Output the [X, Y] coordinate of the center of the cell containing the given text.  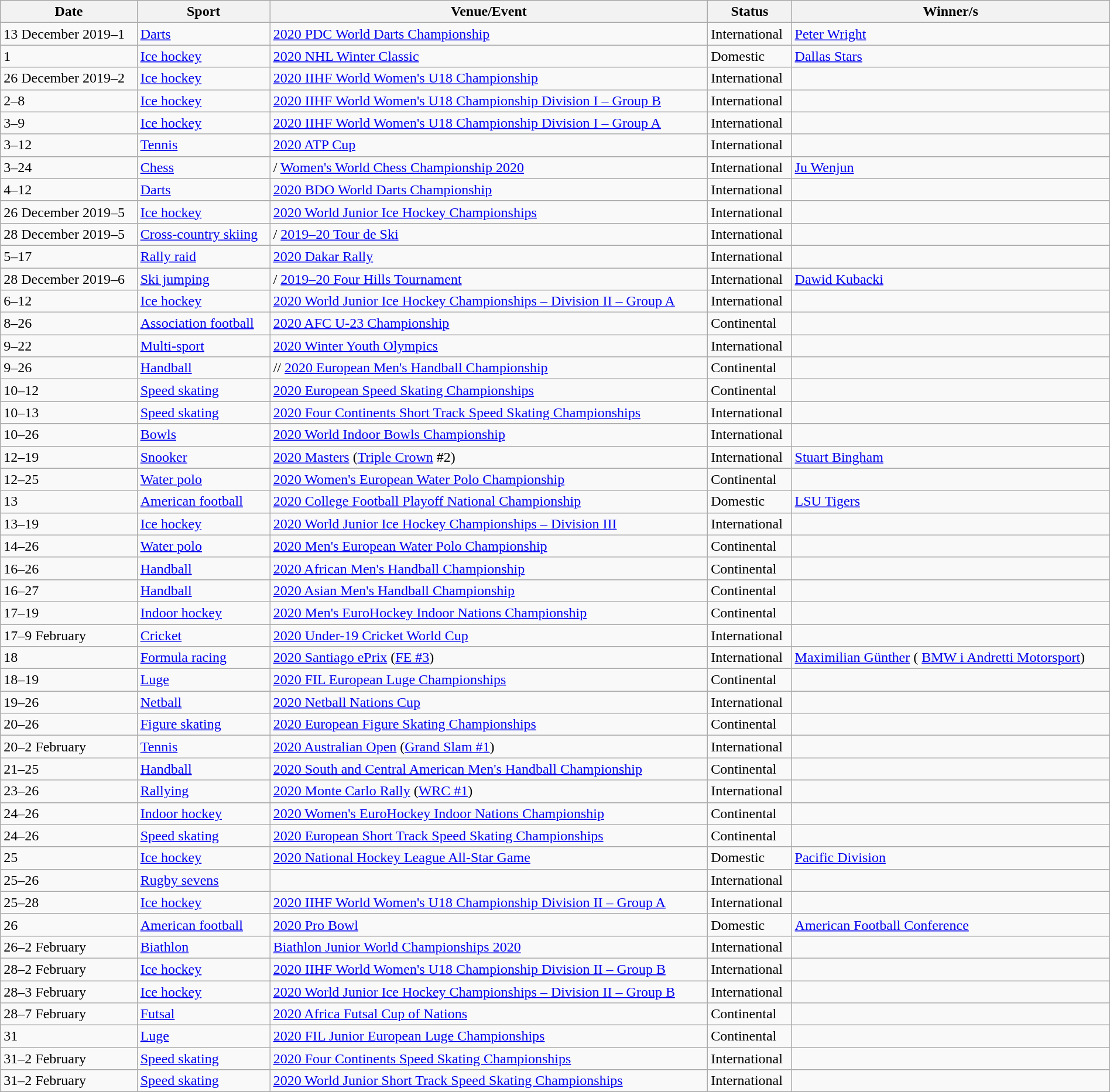
2020 European Figure Skating Championships [489, 724]
2020 IIHF World Women's U18 Championship [489, 78]
Rugby sevens [204, 880]
28–2 February [69, 969]
2020 IIHF World Women's U18 Championship Division I – Group B [489, 101]
Dallas Stars [951, 56]
2020 Australian Open (Grand Slam #1) [489, 747]
13 [69, 502]
LSU Tigers [951, 502]
17–9 February [69, 635]
Netball [204, 702]
2020 ATP Cup [489, 145]
2020 Netball Nations Cup [489, 702]
2020 Women's European Water Polo Championship [489, 479]
American Football Conference [951, 925]
17–19 [69, 613]
Figure skating [204, 724]
2020 IIHF World Women's U18 Championship Division I – Group A [489, 123]
Maximilian Günther ( BMW i Andretti Motorsport) [951, 658]
2020 Four Continents Short Track Speed Skating Championships [489, 413]
Rally raid [204, 256]
31 [69, 1036]
18–19 [69, 680]
Association football [204, 324]
2020 Masters (Triple Crown #2) [489, 457]
/ Women's World Chess Championship 2020 [489, 167]
14–26 [69, 546]
12–25 [69, 479]
2020 National Hockey League All-Star Game [489, 858]
28 December 2019–5 [69, 234]
Ju Wenjun [951, 167]
2020 Santiago ePrix (FE #3) [489, 658]
Dawid Kubacki [951, 279]
26 December 2019–2 [69, 78]
16–27 [69, 590]
2020 World Indoor Bowls Championship [489, 435]
Multi-sport [204, 346]
Rallying [204, 791]
3–9 [69, 123]
2020 World Junior Ice Hockey Championships – Division II – Group B [489, 992]
Venue/Event [489, 12]
Biathlon Junior World Championships 2020 [489, 947]
Ski jumping [204, 279]
13–19 [69, 524]
13 December 2019–1 [69, 34]
18 [69, 658]
10–13 [69, 413]
28 December 2019–6 [69, 279]
Winner/s [951, 12]
Chess [204, 167]
16–26 [69, 568]
Futsal [204, 1014]
26 [69, 925]
Snooker [204, 457]
2020 FIL European Luge Championships [489, 680]
Cricket [204, 635]
25 [69, 858]
2020 Monte Carlo Rally (WRC #1) [489, 791]
/ 2019–20 Tour de Ski [489, 234]
2020 Under-19 Cricket World Cup [489, 635]
2020 Four Continents Speed Skating Championships [489, 1059]
Sport [204, 12]
5–17 [69, 256]
26–2 February [69, 947]
9–26 [69, 368]
3–24 [69, 167]
// 2020 European Men's Handball Championship [489, 368]
23–26 [69, 791]
2020 BDO World Darts Championship [489, 190]
10–26 [69, 435]
Date [69, 12]
2020 Dakar Rally [489, 256]
2020 African Men's Handball Championship [489, 568]
2020 IIHF World Women's U18 Championship Division II – Group B [489, 969]
/ 2019–20 Four Hills Tournament [489, 279]
12–19 [69, 457]
28–7 February [69, 1014]
2020 College Football Playoff National Championship [489, 502]
21–25 [69, 769]
28–3 February [69, 992]
2020 Africa Futsal Cup of Nations [489, 1014]
2020 World Junior Ice Hockey Championships – Division III [489, 524]
6–12 [69, 301]
2020 Men's European Water Polo Championship [489, 546]
2020 AFC U-23 Championship [489, 324]
9–22 [69, 346]
4–12 [69, 190]
2020 IIHF World Women's U18 Championship Division II – Group A [489, 902]
2020 Women's EuroHockey Indoor Nations Championship [489, 813]
Pacific Division [951, 858]
2020 World Junior Short Track Speed Skating Championships [489, 1081]
2020 Pro Bowl [489, 925]
2020 South and Central American Men's Handball Championship [489, 769]
2020 European Short Track Speed Skating Championships [489, 836]
Status [749, 12]
Biathlon [204, 947]
3–12 [69, 145]
25–28 [69, 902]
2020 NHL Winter Classic [489, 56]
2–8 [69, 101]
1 [69, 56]
2020 European Speed Skating Championships [489, 390]
26 December 2019–5 [69, 212]
Formula racing [204, 658]
Bowls [204, 435]
10–12 [69, 390]
2020 World Junior Ice Hockey Championships – Division II – Group A [489, 301]
2020 FIL Junior European Luge Championships [489, 1036]
2020 Asian Men's Handball Championship [489, 590]
Peter Wright [951, 34]
25–26 [69, 880]
2020 Winter Youth Olympics [489, 346]
20–2 February [69, 747]
20–26 [69, 724]
8–26 [69, 324]
19–26 [69, 702]
Stuart Bingham [951, 457]
2020 World Junior Ice Hockey Championships [489, 212]
2020 PDC World Darts Championship [489, 34]
Cross-country skiing [204, 234]
2020 Men's EuroHockey Indoor Nations Championship [489, 613]
